Capture the cell that displays the provided text and extract its (X, Y) central coordinate. 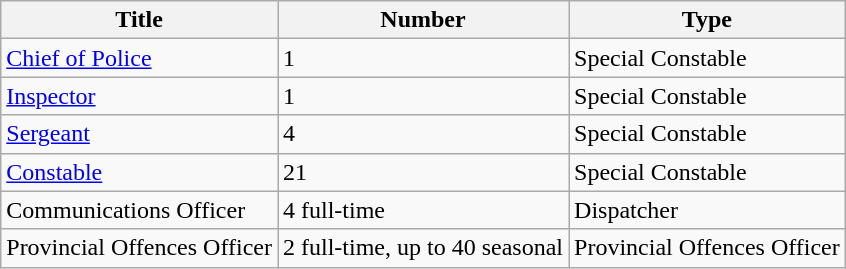
Inspector (140, 96)
Dispatcher (708, 210)
21 (424, 172)
2 full-time, up to 40 seasonal (424, 248)
Number (424, 20)
4 (424, 134)
Constable (140, 172)
Title (140, 20)
Sergeant (140, 134)
Communications Officer (140, 210)
Type (708, 20)
4 full-time (424, 210)
Chief of Police (140, 58)
